Extract the (x, y) coordinate from the center of the cell holding the provided text.  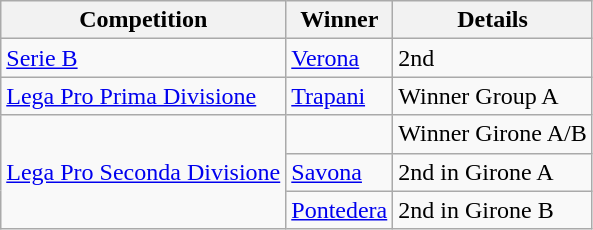
Lega Pro Prima Divisione (144, 96)
Winner (340, 20)
Lega Pro Seconda Divisione (144, 172)
Trapani (340, 96)
Savona (340, 172)
2nd (492, 58)
2nd in Girone A (492, 172)
Serie B (144, 58)
Winner Girone A/B (492, 134)
2nd in Girone B (492, 210)
Competition (144, 20)
Winner Group A (492, 96)
Details (492, 20)
Pontedera (340, 210)
Verona (340, 58)
